Search for the cell housing the specified text and yield its (x, y) center coordinate. 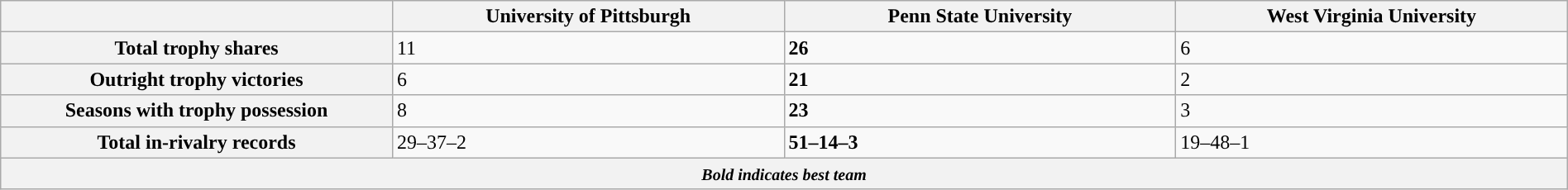
8 (588, 111)
Penn State University (980, 17)
Seasons with trophy possession (197, 111)
Outright trophy victories (197, 79)
11 (588, 48)
23 (980, 111)
Total trophy shares (197, 48)
26 (980, 48)
29–37–2 (588, 142)
2 (1372, 79)
West Virginia University (1372, 17)
Bold indicates best team (784, 173)
University of Pittsburgh (588, 17)
3 (1372, 111)
21 (980, 79)
Total in-rivalry records (197, 142)
51–14–3 (980, 142)
19–48–1 (1372, 142)
